From the cell containing the given text, extract its center point as [x, y] coordinate. 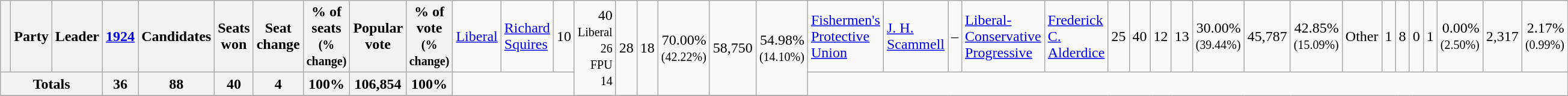
13 [1182, 36]
2,317 [1502, 36]
% of vote(% change) [429, 36]
Fishermen's Protective Union [845, 36]
Liberal [477, 36]
36 [120, 84]
1924 [120, 36]
Seats won [234, 36]
12 [1160, 36]
4 [278, 84]
18 [647, 48]
106,854 [378, 84]
Seat change [278, 36]
45,787 [1267, 36]
10 [564, 36]
42.85%(15.09%) [1316, 36]
J. H. Scammell [915, 36]
Other [1362, 36]
% of seats(% change) [326, 36]
70.00%(42.22%) [684, 48]
88 [177, 84]
– [955, 36]
58,750 [732, 48]
Richard Squires [527, 36]
Frederick C. Alderdice [1076, 36]
Party [31, 36]
30.00%(39.44%) [1218, 36]
Leader [77, 36]
54.98%(14.10%) [782, 48]
8 [1402, 36]
2.17%(0.99%) [1545, 36]
Popular vote [378, 36]
Liberal-Conservative Progressive [1003, 36]
40Liberal 26FPU 14 [595, 48]
Totals [52, 84]
25 [1118, 36]
0 [1416, 36]
0.00%(2.50%) [1460, 36]
Candidates [177, 36]
28 [626, 48]
